For the text-containing cell, return its midpoint in (X, Y) coordinate format. 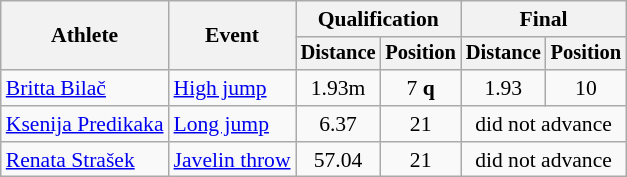
Final (544, 19)
10 (586, 88)
High jump (232, 88)
Britta Bilač (85, 88)
Long jump (232, 124)
1.93m (338, 88)
did not advance (544, 124)
Athlete (85, 36)
Ksenija Predikaka (85, 124)
1.93 (504, 88)
Event (232, 36)
6.37 (338, 124)
Qualification (378, 19)
7 q (420, 88)
21 (420, 124)
